Identify which cell holds the provided text, then report its [x, y] central coordinate. 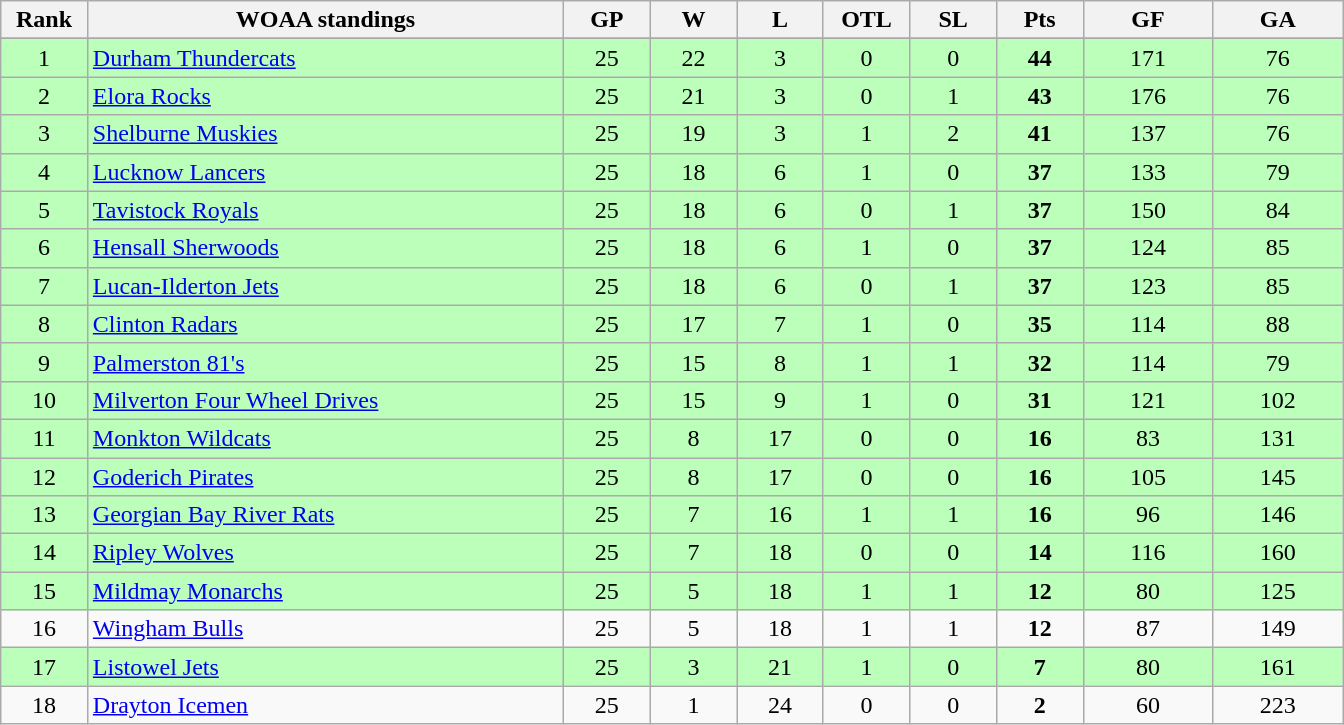
121 [1148, 400]
35 [1040, 324]
88 [1278, 324]
L [780, 20]
Shelburne Muskies [325, 134]
149 [1278, 629]
Georgian Bay River Rats [325, 515]
Pts [1040, 20]
123 [1148, 286]
22 [694, 58]
161 [1278, 667]
Mildmay Monarchs [325, 591]
WOAA standings [325, 20]
133 [1148, 172]
84 [1278, 210]
116 [1148, 553]
102 [1278, 400]
Goderich Pirates [325, 477]
125 [1278, 591]
4 [44, 172]
32 [1040, 362]
160 [1278, 553]
Ripley Wolves [325, 553]
171 [1148, 58]
Drayton Icemen [325, 705]
150 [1148, 210]
223 [1278, 705]
Lucan-Ilderton Jets [325, 286]
24 [780, 705]
44 [1040, 58]
Tavistock Royals [325, 210]
131 [1278, 438]
GA [1278, 20]
176 [1148, 96]
146 [1278, 515]
19 [694, 134]
GP [608, 20]
31 [1040, 400]
83 [1148, 438]
Palmerston 81's [325, 362]
Durham Thundercats [325, 58]
145 [1278, 477]
Milverton Four Wheel Drives [325, 400]
GF [1148, 20]
OTL [866, 20]
W [694, 20]
Monkton Wildcats [325, 438]
105 [1148, 477]
87 [1148, 629]
13 [44, 515]
Listowel Jets [325, 667]
Lucknow Lancers [325, 172]
Elora Rocks [325, 96]
124 [1148, 248]
Wingham Bulls [325, 629]
11 [44, 438]
Rank [44, 20]
43 [1040, 96]
41 [1040, 134]
96 [1148, 515]
Clinton Radars [325, 324]
137 [1148, 134]
60 [1148, 705]
Hensall Sherwoods [325, 248]
SL [954, 20]
10 [44, 400]
